Pinpoint the cell where the given text exists, returning its (x, y) midpoint coordinate. 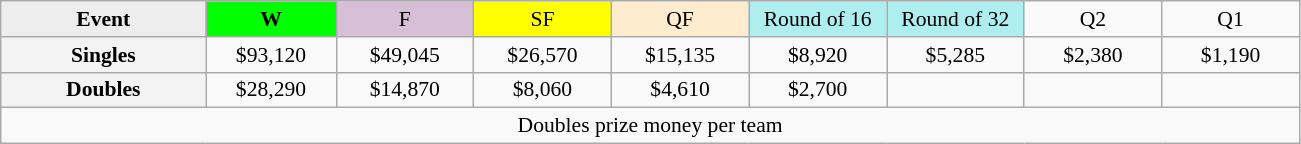
$2,380 (1093, 55)
$93,120 (271, 55)
Singles (104, 55)
$2,700 (818, 90)
$8,920 (818, 55)
Doubles prize money per team (650, 126)
$15,135 (680, 55)
Q2 (1093, 19)
$26,570 (543, 55)
F (405, 19)
QF (680, 19)
Event (104, 19)
W (271, 19)
$5,285 (955, 55)
Round of 16 (818, 19)
$14,870 (405, 90)
$1,190 (1231, 55)
Q1 (1231, 19)
$8,060 (543, 90)
Doubles (104, 90)
Round of 32 (955, 19)
$28,290 (271, 90)
$4,610 (680, 90)
SF (543, 19)
$49,045 (405, 55)
